For the text-containing cell, return its midpoint in (X, Y) coordinate format. 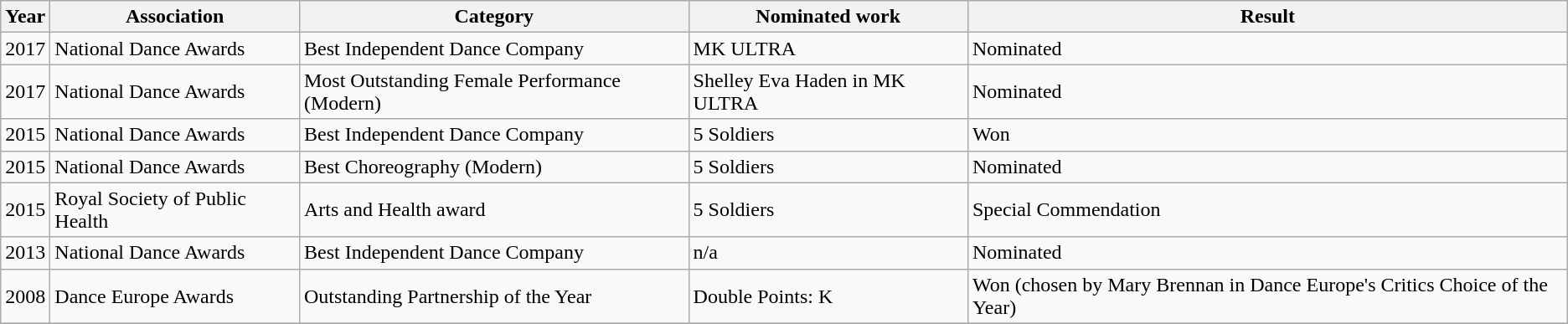
Outstanding Partnership of the Year (494, 296)
Dance Europe Awards (175, 296)
Association (175, 17)
Won (1267, 135)
Nominated work (828, 17)
n/a (828, 253)
2013 (25, 253)
MK ULTRA (828, 49)
2008 (25, 296)
Royal Society of Public Health (175, 209)
Year (25, 17)
Double Points: K (828, 296)
Shelley Eva Haden in MK ULTRA (828, 92)
Best Choreography (Modern) (494, 167)
Result (1267, 17)
Won (chosen by Mary Brennan in Dance Europe's Critics Choice of the Year) (1267, 296)
Special Commendation (1267, 209)
Category (494, 17)
Most Outstanding Female Performance (Modern) (494, 92)
Arts and Health award (494, 209)
